Determine the [X, Y] coordinate at the center of the cell enclosing the given text.  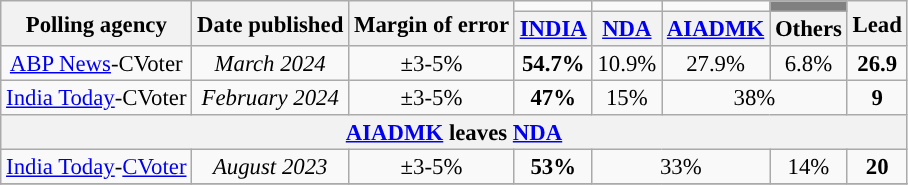
20 [877, 168]
38% [755, 98]
33% [680, 168]
47% [553, 98]
10.9% [626, 64]
9 [877, 98]
INDIA [553, 30]
Others [809, 30]
6.8% [809, 64]
53% [553, 168]
27.9% [716, 64]
March 2024 [270, 64]
26.9 [877, 64]
August 2023 [270, 168]
15% [626, 98]
Polling agency [96, 24]
54.7% [553, 64]
Margin of error [432, 24]
NDA [626, 30]
Date published [270, 24]
ABP News-CVoter [96, 64]
AIADMK [716, 30]
AIADMK leaves NDA [454, 132]
14% [809, 168]
February 2024 [270, 98]
Lead [877, 24]
